Search for the cell housing the specified text and yield its (X, Y) center coordinate. 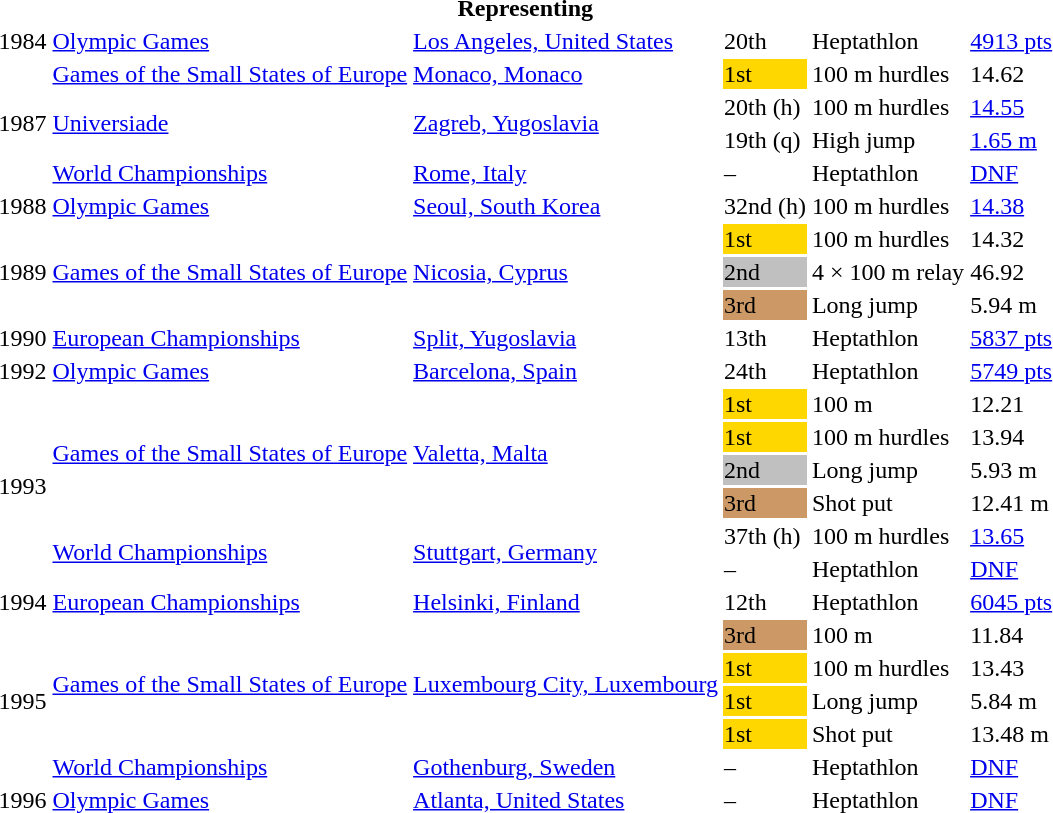
4 × 100 m relay (888, 272)
24th (764, 371)
Valetta, Malta (566, 454)
Stuttgart, Germany (566, 552)
Los Angeles, United States (566, 41)
Zagreb, Yugoslavia (566, 124)
Nicosia, Cyprus (566, 272)
Seoul, South Korea (566, 206)
20th (h) (764, 107)
32nd (h) (764, 206)
12th (764, 602)
Gothenburg, Sweden (566, 767)
20th (764, 41)
37th (h) (764, 536)
19th (q) (764, 140)
High jump (888, 140)
Barcelona, Spain (566, 371)
13th (764, 338)
Rome, Italy (566, 173)
Luxembourg City, Luxembourg (566, 684)
Universiade (230, 124)
Helsinki, Finland (566, 602)
Split, Yugoslavia (566, 338)
Monaco, Monaco (566, 74)
